Return the (x, y) coordinate for the center point of the cell that contains the specified text.  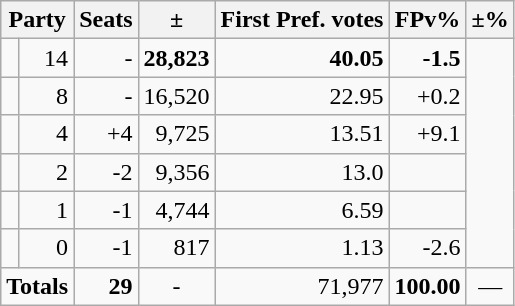
First Pref. votes (302, 20)
+0.2 (428, 96)
817 (176, 248)
0 (46, 248)
1 (46, 210)
± (176, 20)
+9.1 (428, 134)
14 (46, 58)
8 (46, 96)
-2.6 (428, 248)
Totals (38, 286)
9,725 (176, 134)
71,977 (302, 286)
2 (46, 172)
-2 (106, 172)
— (490, 286)
6.59 (302, 210)
13.51 (302, 134)
9,356 (176, 172)
13.0 (302, 172)
4 (46, 134)
+4 (106, 134)
Party (38, 20)
28,823 (176, 58)
±% (490, 20)
FPv% (428, 20)
29 (106, 286)
22.95 (302, 96)
-1.5 (428, 58)
100.00 (428, 286)
1.13 (302, 248)
40.05 (302, 58)
Seats (106, 20)
4,744 (176, 210)
16,520 (176, 96)
